Pinpoint the cell where the given text exists, returning its [X, Y] midpoint coordinate. 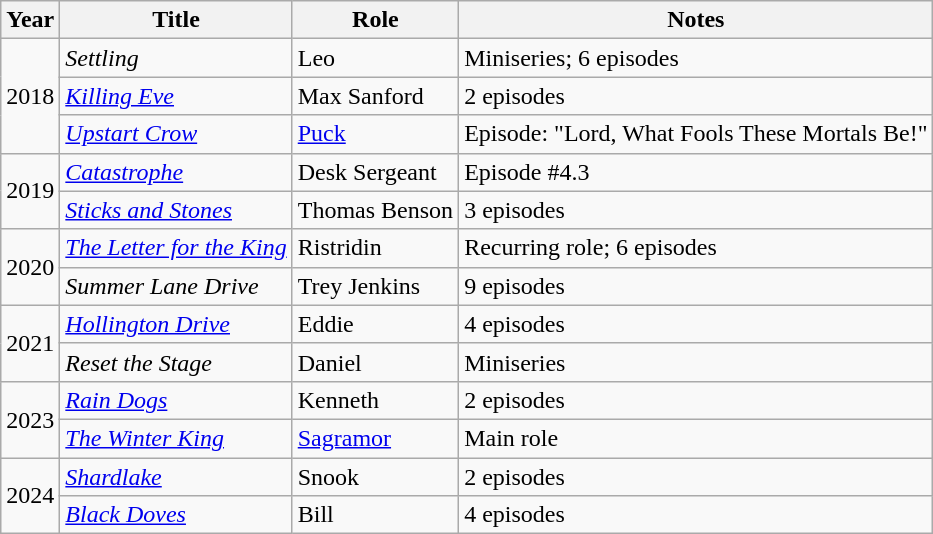
2018 [30, 96]
Summer Lane Drive [176, 286]
Settling [176, 58]
Black Doves [176, 515]
9 episodes [696, 286]
Eddie [375, 324]
Rain Dogs [176, 400]
Bill [375, 515]
Snook [375, 477]
Desk Sergeant [375, 172]
2023 [30, 419]
Year [30, 20]
Kenneth [375, 400]
Trey Jenkins [375, 286]
Killing Eve [176, 96]
Title [176, 20]
Episode #4.3 [696, 172]
Main role [696, 438]
2021 [30, 343]
Episode: "Lord, What Fools These Mortals Be!" [696, 134]
Puck [375, 134]
Notes [696, 20]
2020 [30, 267]
Hollington Drive [176, 324]
Sagramor [375, 438]
The Winter King [176, 438]
Role [375, 20]
Shardlake [176, 477]
2024 [30, 496]
Reset the Stage [176, 362]
Miniseries; 6 episodes [696, 58]
2019 [30, 191]
3 episodes [696, 210]
Miniseries [696, 362]
Sticks and Stones [176, 210]
Max Sanford [375, 96]
Leo [375, 58]
Daniel [375, 362]
Recurring role; 6 episodes [696, 248]
The Letter for the King [176, 248]
Catastrophe [176, 172]
Upstart Crow [176, 134]
Ristridin [375, 248]
Thomas Benson [375, 210]
